Search for the cell housing the specified text and yield its [x, y] center coordinate. 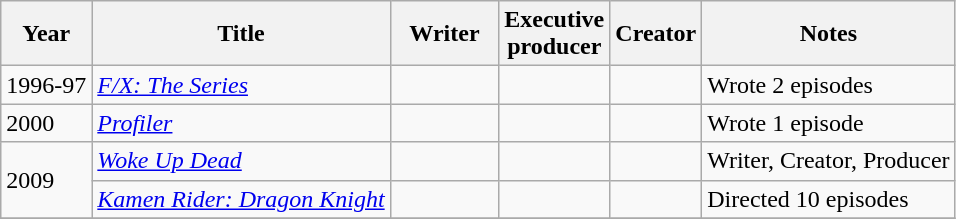
2009 [46, 180]
Executiveproducer [554, 34]
Creator [656, 34]
Directed 10 episodes [828, 199]
Kamen Rider: Dragon Knight [241, 199]
Wrote 2 episodes [828, 85]
Year [46, 34]
Wrote 1 episode [828, 123]
1996-97 [46, 85]
Notes [828, 34]
F/X: The Series [241, 85]
Woke Up Dead [241, 161]
Writer [444, 34]
Writer, Creator, Producer [828, 161]
2000 [46, 123]
Title [241, 34]
Profiler [241, 123]
